Return the [X, Y] coordinate for the center point of the cell that contains the specified text.  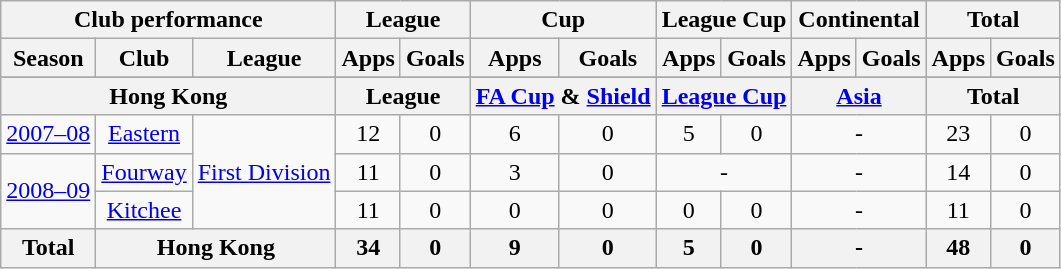
FA Cup & Shield [563, 96]
34 [368, 248]
Club [144, 58]
Club performance [168, 20]
Fourway [144, 172]
Cup [563, 20]
First Division [264, 172]
12 [368, 134]
Kitchee [144, 210]
Asia [859, 96]
23 [958, 134]
6 [514, 134]
3 [514, 172]
48 [958, 248]
9 [514, 248]
14 [958, 172]
2008–09 [48, 191]
Season [48, 58]
Continental [859, 20]
Eastern [144, 134]
2007–08 [48, 134]
